Capture the cell that displays the provided text and extract its [X, Y] central coordinate. 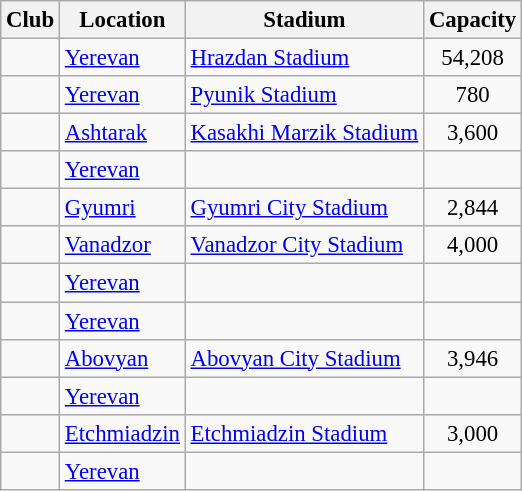
Ashtarak [122, 133]
Location [122, 20]
780 [473, 95]
Stadium [304, 20]
Kasakhi Marzik Stadium [304, 133]
2,844 [473, 208]
Club [30, 20]
Abovyan City Stadium [304, 358]
3,000 [473, 433]
3,600 [473, 133]
Hrazdan Stadium [304, 58]
Abovyan [122, 358]
Vanadzor City Stadium [304, 245]
Gyumri [122, 208]
Etchmiadzin Stadium [304, 433]
Pyunik Stadium [304, 95]
Capacity [473, 20]
3,946 [473, 358]
4,000 [473, 245]
Gyumri City Stadium [304, 208]
Vanadzor [122, 245]
54,208 [473, 58]
Etchmiadzin [122, 433]
